Search for the cell housing the specified text and yield its [x, y] center coordinate. 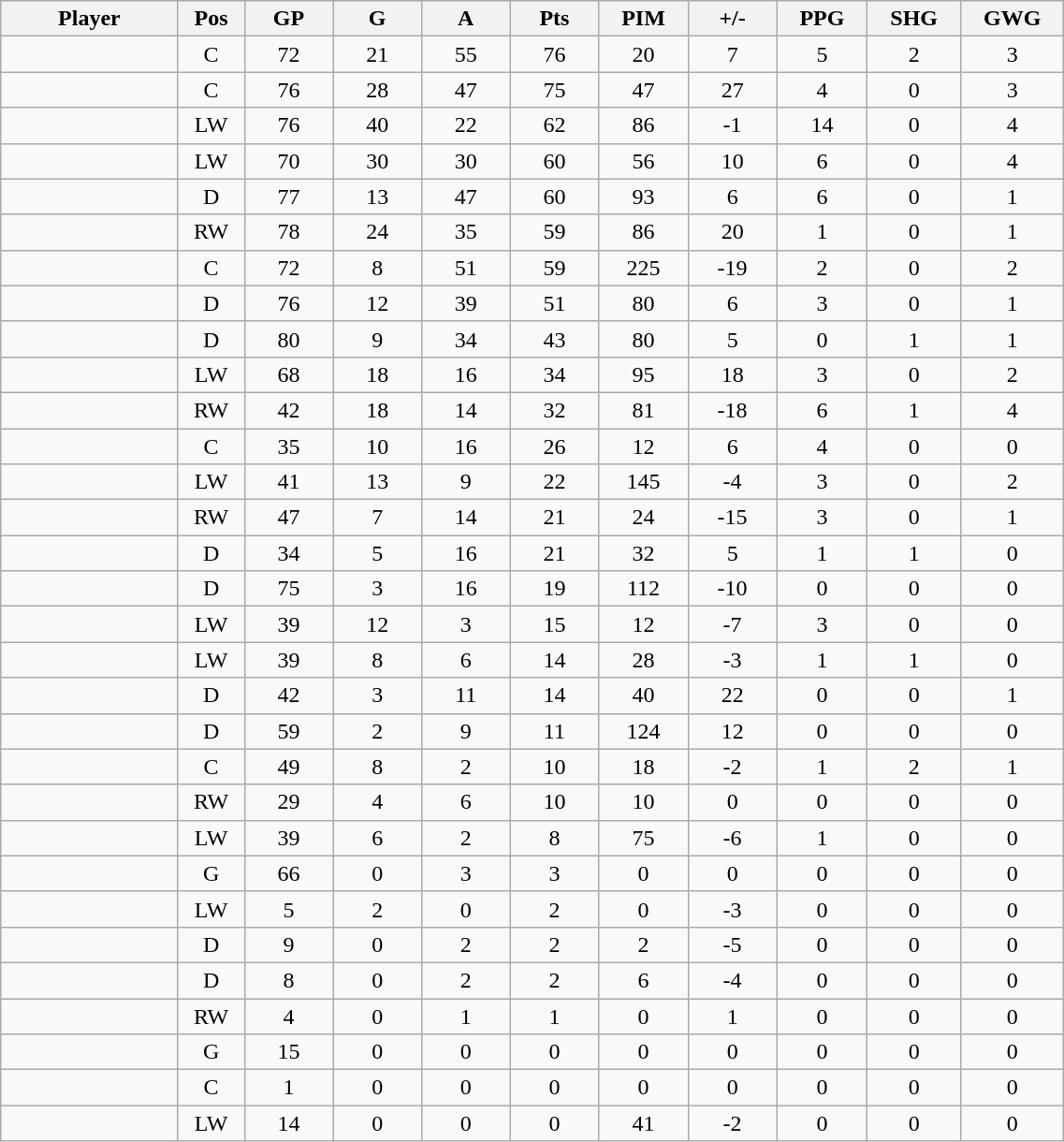
49 [288, 767]
Player [90, 19]
A [466, 19]
Pos [211, 19]
+/- [732, 19]
225 [644, 268]
124 [644, 731]
-18 [732, 410]
GP [288, 19]
-6 [732, 838]
SHG [914, 19]
62 [554, 125]
93 [644, 197]
81 [644, 410]
19 [554, 589]
66 [288, 873]
-5 [732, 944]
78 [288, 232]
77 [288, 197]
-1 [732, 125]
-15 [732, 518]
70 [288, 161]
-19 [732, 268]
145 [644, 482]
PIM [644, 19]
Pts [554, 19]
-7 [732, 624]
56 [644, 161]
26 [554, 447]
112 [644, 589]
68 [288, 374]
GWG [1012, 19]
PPG [822, 19]
95 [644, 374]
43 [554, 339]
29 [288, 802]
27 [732, 90]
55 [466, 54]
-10 [732, 589]
